Pinpoint the cell where the given text exists, returning its [X, Y] midpoint coordinate. 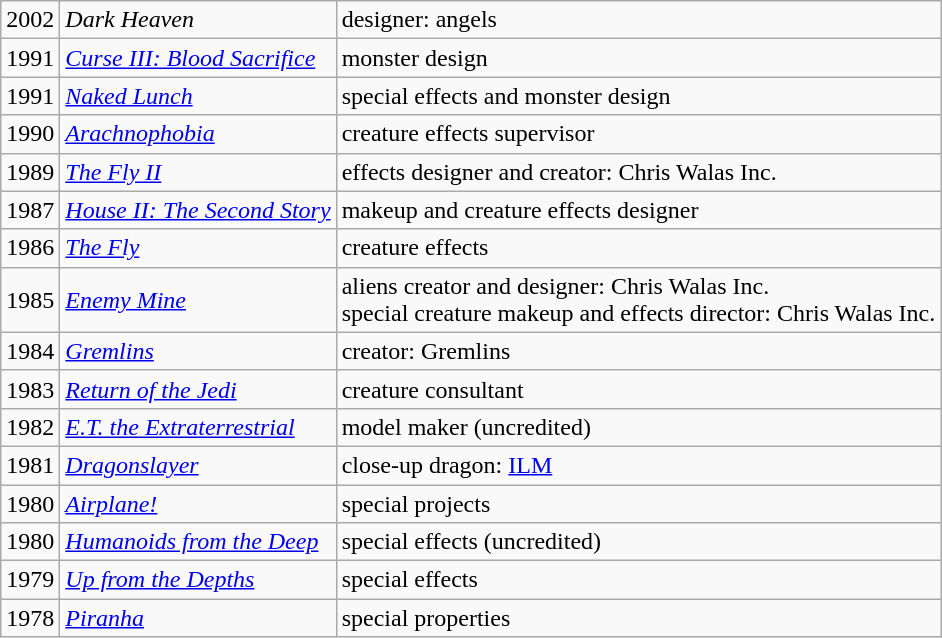
Piranha [198, 618]
1982 [30, 427]
Arachnophobia [198, 134]
House II: The Second Story [198, 210]
designer: angels [638, 20]
1989 [30, 172]
Naked Lunch [198, 96]
2002 [30, 20]
1978 [30, 618]
Humanoids from the Deep [198, 542]
monster design [638, 58]
aliens creator and designer: Chris Walas Inc.special creature makeup and effects director: Chris Walas Inc. [638, 300]
E.T. the Extraterrestrial [198, 427]
1986 [30, 248]
special properties [638, 618]
special effects (uncredited) [638, 542]
Enemy Mine [198, 300]
creature consultant [638, 389]
creator: Gremlins [638, 351]
1987 [30, 210]
Return of the Jedi [198, 389]
creature effects [638, 248]
Dark Heaven [198, 20]
makeup and creature effects designer [638, 210]
special effects and monster design [638, 96]
close-up dragon: ILM [638, 465]
1979 [30, 580]
The Fly II [198, 172]
1981 [30, 465]
1990 [30, 134]
1985 [30, 300]
The Fly [198, 248]
Up from the Depths [198, 580]
1983 [30, 389]
effects designer and creator: Chris Walas Inc. [638, 172]
model maker (uncredited) [638, 427]
special projects [638, 503]
special effects [638, 580]
Gremlins [198, 351]
creature effects supervisor [638, 134]
Dragonslayer [198, 465]
Airplane! [198, 503]
Curse III: Blood Sacrifice [198, 58]
1984 [30, 351]
